Capture the cell that displays the provided text and extract its (X, Y) central coordinate. 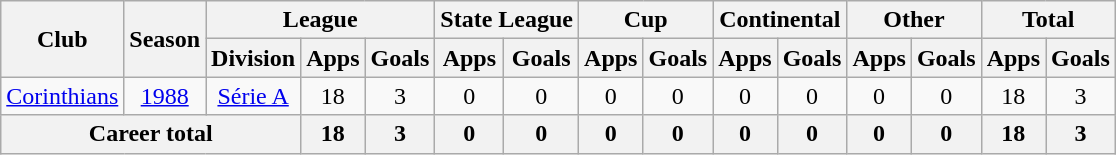
Série A (254, 96)
Division (254, 58)
Total (1048, 20)
League (320, 20)
Continental (780, 20)
Cup (646, 20)
State League (507, 20)
Season (165, 39)
Corinthians (62, 96)
Other (914, 20)
Career total (151, 134)
Club (62, 39)
1988 (165, 96)
